Identify which cell holds the provided text, then report its [X, Y] central coordinate. 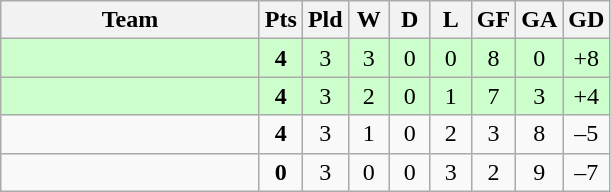
L [450, 20]
Pld [325, 20]
Team [130, 20]
D [410, 20]
+8 [586, 58]
7 [493, 96]
GA [540, 20]
–7 [586, 172]
GF [493, 20]
W [368, 20]
Pts [280, 20]
9 [540, 172]
+4 [586, 96]
–5 [586, 134]
GD [586, 20]
